Search for the cell housing the specified text and yield its (x, y) center coordinate. 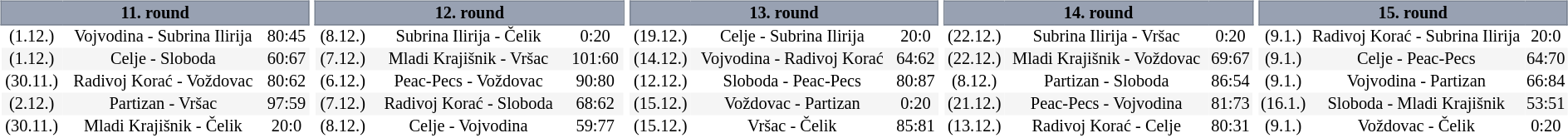
Radivoj Korać - Celje (1106, 126)
Sloboda - Mladi Krajišnik (1417, 105)
64:70 (1546, 60)
(19.12.) (660, 37)
53:51 (1546, 105)
Mladi Krajišnik - Voždovac (1106, 60)
Vršac - Čelik (792, 126)
Radivoj Korać - Subrina Ilirija (1417, 37)
14. round (1098, 12)
Mladi Krajišnik - Vršac (468, 60)
(6.12.) (343, 81)
60:67 (287, 60)
Subrina Ilirija - Čelik (468, 37)
15. round (1414, 12)
(13.12.) (974, 126)
59:77 (595, 126)
Vojvodina - Subrina Ilirija (163, 37)
Vojvodina - Radivoj Korać (792, 60)
81:73 (1231, 105)
66:84 (1546, 81)
68:62 (595, 105)
Voždovac - Čelik (1417, 126)
Sloboda - Peac-Pecs (792, 81)
Peac-Pecs - Voždovac (468, 81)
Celje - Peac-Pecs (1417, 60)
80:31 (1231, 126)
Celje - Sloboda (163, 60)
90:80 (595, 81)
(12.12.) (660, 81)
(21.12.) (974, 105)
(2.12.) (32, 105)
Partizan - Vršac (163, 105)
69:67 (1231, 60)
64:62 (915, 60)
Radivoj Korać - Voždovac (163, 81)
Mladi Krajišnik - Čelik (163, 126)
12. round (470, 12)
11. round (154, 12)
(16.1.) (1284, 105)
97:59 (287, 105)
80:62 (287, 81)
Celje - Subrina Ilirija (792, 37)
Celje - Vojvodina (468, 126)
80:87 (915, 81)
Vojvodina - Partizan (1417, 81)
101:60 (595, 60)
Peac-Pecs - Vojvodina (1106, 105)
13. round (784, 12)
80:45 (287, 37)
(14.12.) (660, 60)
86:54 (1231, 81)
Radivoj Korać - Sloboda (468, 105)
Partizan - Sloboda (1106, 81)
Voždovac - Partizan (792, 105)
85:81 (915, 126)
Subrina Ilirija - Vršac (1106, 37)
